Return [x, y] of the center of cell containing provided text 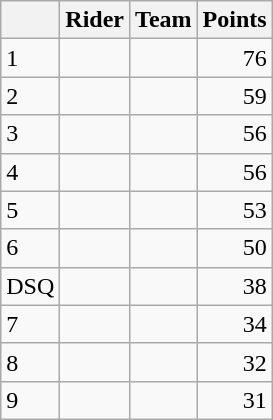
76 [234, 58]
3 [30, 134]
50 [234, 248]
Team [164, 20]
1 [30, 58]
2 [30, 96]
38 [234, 286]
DSQ [30, 286]
34 [234, 324]
8 [30, 362]
5 [30, 210]
Points [234, 20]
4 [30, 172]
53 [234, 210]
32 [234, 362]
Rider [95, 20]
6 [30, 248]
59 [234, 96]
7 [30, 324]
9 [30, 400]
31 [234, 400]
